Provide the (X, Y) coordinate of the cell's center where the given text is located.  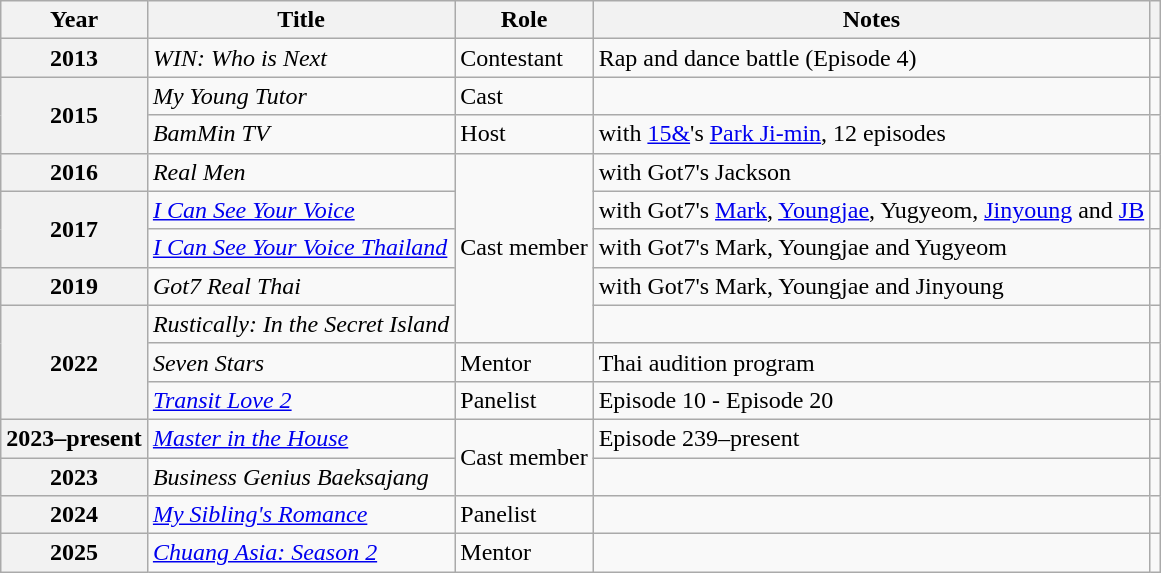
with 15&'s Park Ji-min, 12 episodes (872, 134)
with Got7's Jackson (872, 172)
2015 (74, 115)
2024 (74, 515)
with Got7's Mark, Youngjae, Yugyeom, Jinyoung and JB (872, 210)
Rustically: In the Secret Island (300, 324)
2023 (74, 477)
Cast (524, 96)
BamMin TV (300, 134)
2013 (74, 58)
Title (300, 20)
2023–present (74, 438)
Notes (872, 20)
Episode 10 - Episode 20 (872, 400)
Seven Stars (300, 362)
2017 (74, 229)
I Can See Your Voice (300, 210)
Contestant (524, 58)
Rap and dance battle (Episode 4) (872, 58)
Thai audition program (872, 362)
I Can See Your Voice Thailand (300, 248)
2022 (74, 362)
WIN: Who is Next (300, 58)
Chuang Asia: Season 2 (300, 553)
My Young Tutor (300, 96)
2016 (74, 172)
Year (74, 20)
Business Genius Baeksajang (300, 477)
My Sibling's Romance (300, 515)
2025 (74, 553)
Transit Love 2 (300, 400)
Got7 Real Thai (300, 286)
Master in the House (300, 438)
with Got7's Mark, Youngjae and Yugyeom (872, 248)
2019 (74, 286)
with Got7's Mark, Youngjae and Jinyoung (872, 286)
Real Men (300, 172)
Role (524, 20)
Host (524, 134)
Episode 239–present (872, 438)
